Search for the cell housing the specified text and yield its (X, Y) center coordinate. 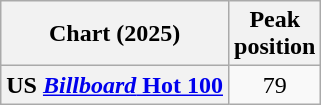
US Billboard Hot 100 (115, 85)
79 (275, 85)
Chart (2025) (115, 34)
Peakposition (275, 34)
